Detect which cell encompasses the target text, then output its (X, Y) center coordinate. 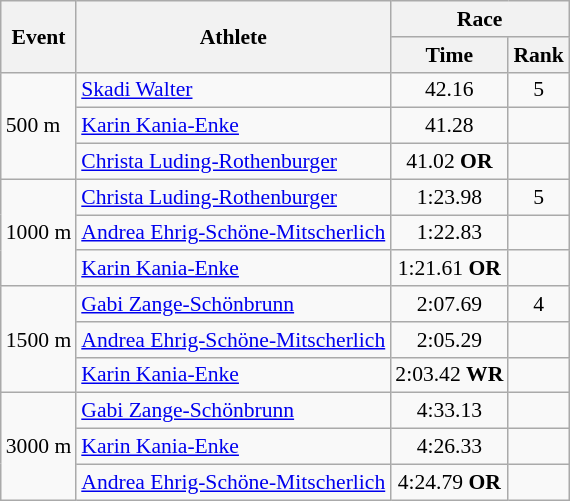
Rank (538, 55)
Skadi Walter (233, 90)
41.02 OR (449, 162)
41.28 (449, 126)
1500 m (38, 340)
42.16 (449, 90)
2:03.42 WR (449, 375)
2:05.29 (449, 340)
Time (449, 55)
4 (538, 304)
1:23.98 (449, 197)
Athlete (233, 36)
4:24.79 OR (449, 482)
3000 m (38, 446)
1:21.61 OR (449, 269)
500 m (38, 126)
Race (480, 19)
Event (38, 36)
1:22.83 (449, 233)
2:07.69 (449, 304)
4:33.13 (449, 411)
4:26.33 (449, 447)
1000 m (38, 232)
